Output the [x, y] coordinate of the center of the cell containing the given text.  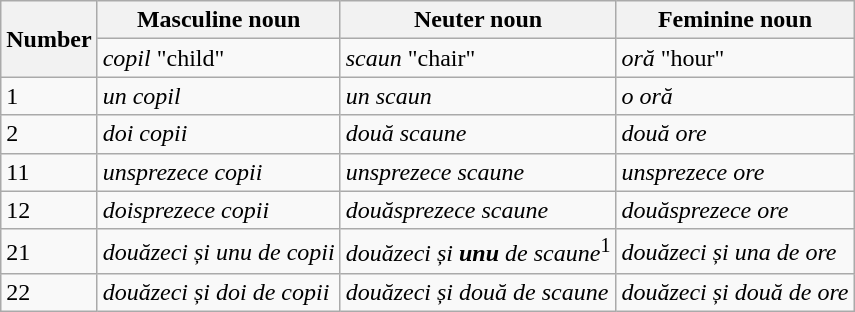
o oră [735, 96]
doi copii [218, 134]
22 [49, 293]
12 [49, 210]
1 [49, 96]
Number [49, 39]
douăzeci și unu de scaune1 [478, 252]
oră "hour" [735, 58]
douăsprezece scaune [478, 210]
douăzeci și două de ore [735, 293]
doisprezece copii [218, 210]
douăzeci și una de ore [735, 252]
unsprezece scaune [478, 172]
două ore [735, 134]
un scaun [478, 96]
Feminine noun [735, 20]
două scaune [478, 134]
douăzeci și doi de copii [218, 293]
douăzeci și două de scaune [478, 293]
un copil [218, 96]
Neuter noun [478, 20]
21 [49, 252]
copil "child" [218, 58]
unsprezece ore [735, 172]
scaun "chair" [478, 58]
douăsprezece ore [735, 210]
11 [49, 172]
unsprezece copii [218, 172]
douăzeci și unu de copii [218, 252]
2 [49, 134]
Masculine noun [218, 20]
